Locate the cell with the specified text and output its [x, y] center coordinate. 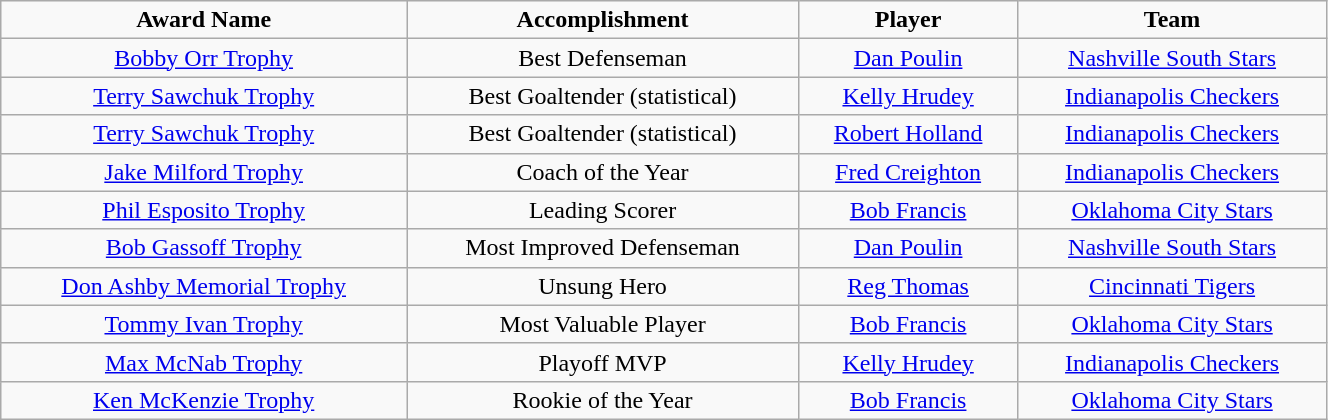
Cincinnati Tigers [1172, 286]
Player [908, 20]
Bob Gassoff Trophy [204, 248]
Fred Creighton [908, 172]
Team [1172, 20]
Ken McKenzie Trophy [204, 400]
Coach of the Year [603, 172]
Reg Thomas [908, 286]
Tommy Ivan Trophy [204, 324]
Most Valuable Player [603, 324]
Most Improved Defenseman [603, 248]
Jake Milford Trophy [204, 172]
Don Ashby Memorial Trophy [204, 286]
Phil Esposito Trophy [204, 210]
Best Defenseman [603, 58]
Award Name [204, 20]
Robert Holland [908, 134]
Bobby Orr Trophy [204, 58]
Rookie of the Year [603, 400]
Max McNab Trophy [204, 362]
Playoff MVP [603, 362]
Leading Scorer [603, 210]
Unsung Hero [603, 286]
Accomplishment [603, 20]
